Search for the cell housing the specified text and yield its [X, Y] center coordinate. 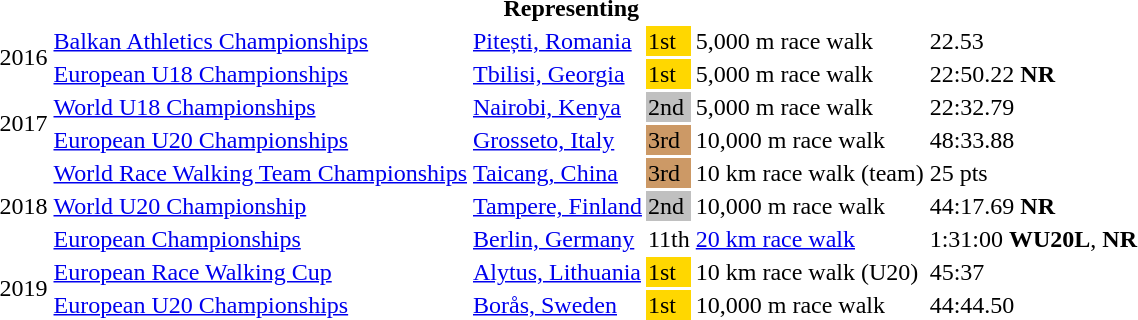
World U20 Championship [260, 206]
1:31:00 WU20L, NR [1033, 239]
11th [668, 239]
22:32.79 [1033, 107]
World U18 Championships [260, 107]
Balkan Athletics Championships [260, 41]
Grosseto, Italy [558, 140]
22.53 [1033, 41]
45:37 [1033, 272]
European Championships [260, 239]
22:50.22 NR [1033, 74]
Alytus, Lithuania [558, 272]
20 km race walk [810, 239]
European U18 Championships [260, 74]
Nairobi, Kenya [558, 107]
44:44.50 [1033, 305]
25 pts [1033, 173]
10 km race walk (U20) [810, 272]
Berlin, Germany [558, 239]
10 km race walk (team) [810, 173]
Taicang, China [558, 173]
Tbilisi, Georgia [558, 74]
44:17.69 NR [1033, 206]
Borås, Sweden [558, 305]
World Race Walking Team Championships [260, 173]
48:33.88 [1033, 140]
Tampere, Finland [558, 206]
European Race Walking Cup [260, 272]
Pitești, Romania [558, 41]
